Scan for the cell matching the given text and deliver its (x, y) coordinate at center. 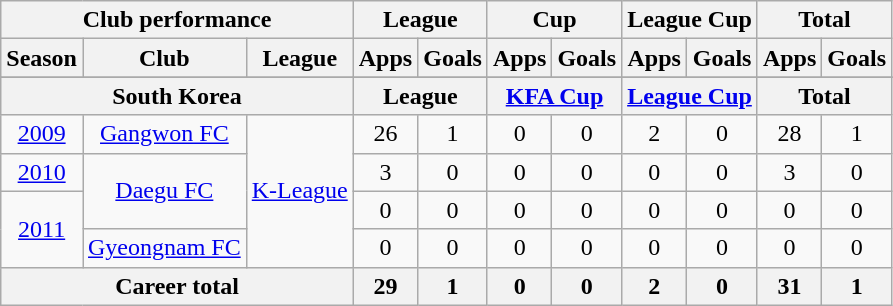
2009 (42, 134)
28 (789, 134)
31 (789, 286)
Club (164, 58)
26 (385, 134)
Career total (177, 286)
Daegu FC (164, 191)
Season (42, 58)
2011 (42, 229)
Cup (554, 20)
Club performance (177, 20)
Gyeongnam FC (164, 248)
K-League (300, 191)
KFA Cup (554, 96)
Gangwon FC (164, 134)
29 (385, 286)
2010 (42, 172)
South Korea (177, 96)
